For the text-containing cell, return its midpoint in (x, y) coordinate format. 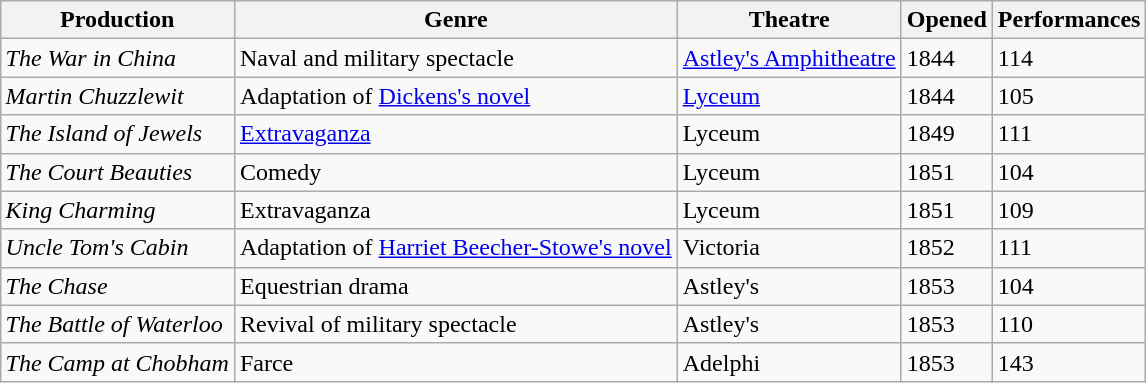
The War in China (117, 58)
Naval and military spectacle (456, 58)
The Chase (117, 286)
Production (117, 20)
143 (1069, 362)
1849 (946, 134)
Adaptation of Dickens's novel (456, 96)
Astley's Amphitheatre (789, 58)
The Court Beauties (117, 172)
Victoria (789, 248)
110 (1069, 324)
King Charming (117, 210)
Revival of military spectacle (456, 324)
Adelphi (789, 362)
1852 (946, 248)
Theatre (789, 20)
Martin Chuzzlewit (117, 96)
Genre (456, 20)
Performances (1069, 20)
The Battle of Waterloo (117, 324)
The Island of Jewels (117, 134)
Adaptation of Harriet Beecher-Stowe's novel (456, 248)
Farce (456, 362)
Comedy (456, 172)
105 (1069, 96)
109 (1069, 210)
Equestrian drama (456, 286)
The Camp at Chobham (117, 362)
Opened (946, 20)
Uncle Tom's Cabin (117, 248)
114 (1069, 58)
